Extract the (x, y) coordinate from the center of the cell holding the provided text.  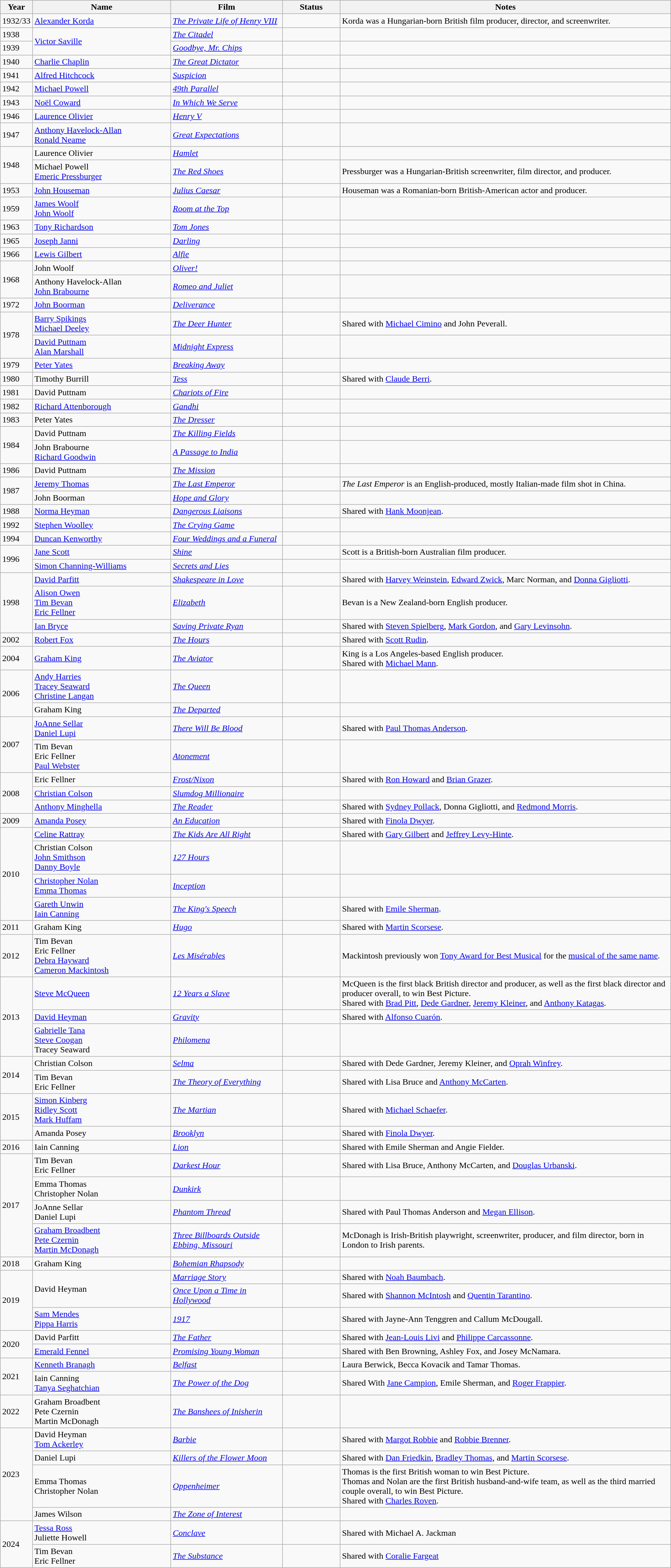
127 Hours (227, 857)
1992 (16, 525)
The Queen (227, 686)
Goodbye, Mr. Chips (227, 48)
Dangerous Liaisons (227, 511)
Iain Canning (101, 1147)
The Power of the Dog (227, 1383)
The King's Speech (227, 909)
1947 (16, 135)
Houseman was a Romanian-born British-American actor and producer. (505, 190)
The Aviator (227, 658)
1932/33 (16, 21)
Kenneth Branagh (101, 1364)
Bevan is a New Zealand-born English producer. (505, 603)
Alison OwenTim BevanEric Fellner (101, 603)
Shared with Michael Cimino and John Peverall. (505, 323)
Celine Rattray (101, 834)
Gareth UnwinIain Canning (101, 909)
1940 (16, 62)
Timothy Burrill (101, 379)
1938 (16, 34)
1979 (16, 365)
David PuttnamAlan Marshall (101, 347)
1996 (16, 559)
1998 (16, 603)
1953 (16, 190)
Lion (227, 1147)
49th Parallel (227, 89)
Breaking Away (227, 365)
Shared with Paul Thomas Anderson. (505, 728)
Sam MendesPippa Harris (101, 1319)
2019 (16, 1300)
Great Expectations (227, 135)
The Kids Are All Right (227, 834)
Tony Richardson (101, 227)
Jeremy Thomas (101, 484)
Alexander Korda (101, 21)
Laura Berwick, Becca Kovacik and Tamar Thomas. (505, 1364)
Simon Channing-Williams (101, 566)
Shared with Shannon McIntosh and Quentin Tarantino. (505, 1296)
Shared with Noah Baumbach. (505, 1277)
Iain CanningTanya Seghatchian (101, 1383)
Shared with Dan Friedkin, Bradley Thomas, and Martin Scorsese. (505, 1458)
Tom Jones (227, 227)
Eric Fellner (101, 780)
Shared with Jayne-Ann Tenggren and Callum McDougall. (505, 1319)
Oppenheimer (227, 1486)
2014 (16, 1075)
Chariots of Fire (227, 392)
1987 (16, 491)
King is a Los Angeles-based English producer.Shared with Michael Mann. (505, 658)
The Citadel (227, 34)
Norma Heyman (101, 511)
The Great Dictator (227, 62)
There Will Be Blood (227, 728)
Brooklyn (227, 1133)
Belfast (227, 1364)
Bohemian Rhapsody (227, 1263)
2006 (16, 693)
Conclave (227, 1533)
Phantom Thread (227, 1212)
1978 (16, 335)
Three Billboards Outside Ebbing, Missouri (227, 1240)
Name (101, 7)
James WoolfJohn Woolf (101, 209)
1988 (16, 511)
Shared with Jean-Louis Livi and Philippe Carcassonne. (505, 1337)
2015 (16, 1117)
Emerald Fennel (101, 1351)
Shared With Jane Campion, Emile Sherman, and Roger Frappier. (505, 1383)
1986 (16, 470)
Noël Coward (101, 102)
Hope and Glory (227, 498)
1968 (16, 279)
2007 (16, 745)
Henry V (227, 116)
Shakespeare in Love (227, 579)
The Red Shoes (227, 171)
Victor Saville (101, 41)
Hamlet (227, 153)
Shared with Sydney Pollack, Donna Gigliotti, and Redmond Morris. (505, 807)
Frost/Nixon (227, 780)
Mackintosh previously won Tony Award for Best Musical for the musical of the same name. (505, 955)
2010 (16, 874)
2012 (16, 955)
Christian ColsonJohn SmithsonDanny Boyle (101, 857)
The Martian (227, 1110)
Gabrielle TanaSteve CooganTracey Seaward (101, 1040)
Status (311, 7)
Philomena (227, 1040)
2004 (16, 658)
1983 (16, 420)
Gravity (227, 1017)
Lewis Gilbert (101, 254)
Julius Caesar (227, 190)
The Zone of Interest (227, 1514)
1965 (16, 241)
Shared with Hank Moonjean. (505, 511)
Shared with Dede Gardner, Jeremy Kleiner, and Oprah Winfrey. (505, 1063)
2009 (16, 821)
1948 (16, 165)
Secrets and Lies (227, 566)
Notes (505, 7)
The Departed (227, 709)
Tess (227, 379)
1980 (16, 379)
Jane Scott (101, 552)
Marriage Story (227, 1277)
An Education (227, 821)
1972 (16, 305)
1939 (16, 48)
Christopher NolanEmma Thomas (101, 886)
1966 (16, 254)
1963 (16, 227)
Oliver! (227, 268)
Room at the Top (227, 209)
The Mission (227, 470)
Darkest Hour (227, 1165)
The Father (227, 1337)
1984 (16, 445)
2024 (16, 1544)
Killers of the Flower Moon (227, 1458)
Shared with Claude Berri. (505, 379)
2002 (16, 640)
Simon KinbergRidley ScottMark Huffam (101, 1110)
Darling (227, 241)
Shared with Lisa Bruce, Anthony McCarten, and Douglas Urbanski. (505, 1165)
Deliverance (227, 305)
Stephen Woolley (101, 525)
Alfred Hitchcock (101, 75)
Steve McQueen (101, 993)
Romeo and Juliet (227, 287)
Les Misérables (227, 955)
2018 (16, 1263)
Slumdog Millionaire (227, 793)
The Banshees of Inisherin (227, 1411)
Shared with Ron Howard and Brian Grazer. (505, 780)
Pressburger was a Hungarian-British screenwriter, film director, and producer. (505, 171)
Anthony Havelock-AllanJohn Brabourne (101, 287)
John BrabourneRichard Goodwin (101, 451)
Hugo (227, 927)
Daniel Lupi (101, 1458)
Shared with Coralie Fargeat (505, 1556)
Charlie Chaplin (101, 62)
Shared with Margot Robbie and Robbie Brenner. (505, 1440)
Shared with Gary Gilbert and Jeffrey Levy-Hinte. (505, 834)
The Killing Fields (227, 433)
Promising Young Woman (227, 1351)
1981 (16, 392)
2016 (16, 1147)
Ian Bryce (101, 626)
2022 (16, 1411)
Shared with Emile Sherman. (505, 909)
Barbie (227, 1440)
The Substance (227, 1556)
Gandhi (227, 406)
Tim BevanEric FellnerPaul Webster (101, 756)
1959 (16, 209)
Robert Fox (101, 640)
The Crying Game (227, 525)
Film (227, 7)
1943 (16, 102)
2017 (16, 1205)
John Houseman (101, 190)
1982 (16, 406)
David HeymanTom Ackerley (101, 1440)
12 Years a Slave (227, 993)
Scott is a British-born Australian film producer. (505, 552)
Year (16, 7)
The Last Emperor (227, 484)
Shared with Michael Schaefer. (505, 1110)
Barry SpikingsMichael Deeley (101, 323)
The Dresser (227, 420)
1941 (16, 75)
Shared with Harvey Weinstein, Edward Zwick, Marc Norman, and Donna Gigliotti. (505, 579)
1946 (16, 116)
2023 (16, 1474)
Elizabeth (227, 603)
In Which We Serve (227, 102)
Four Weddings and a Funeral (227, 539)
Inception (227, 886)
Suspicion (227, 75)
McDonagh is Irish-British playwright, screenwriter, producer, and film director, born in London to Irish parents. (505, 1240)
Midnight Express (227, 347)
Selma (227, 1063)
1917 (227, 1319)
1994 (16, 539)
Shared with Lisa Bruce and Anthony McCarten. (505, 1081)
A Passage to India (227, 451)
Once Upon a Time in Hollywood (227, 1296)
Shared with Paul Thomas Anderson and Megan Ellison. (505, 1212)
Michael PowellEmeric Pressburger (101, 171)
2020 (16, 1344)
Shared with Michael A. Jackman (505, 1533)
Duncan Kenworthy (101, 539)
Korda was a Hungarian-born British film producer, director, and screenwriter. (505, 21)
Shared with Martin Scorsese. (505, 927)
Shared with Scott Rudin. (505, 640)
Shine (227, 552)
Andy HarriesTracey SeawardChristine Langan (101, 686)
James Wilson (101, 1514)
2021 (16, 1376)
The Theory of Everything (227, 1081)
2008 (16, 793)
Anthony Minghella (101, 807)
Shared with Emile Sherman and Angie Fielder. (505, 1147)
Shared with Ben Browning, Ashley Fox, and Josey McNamara. (505, 1351)
Atonement (227, 756)
1942 (16, 89)
Shared with Alfonso Cuarón. (505, 1017)
Dunkirk (227, 1189)
Anthony Havelock-AllanRonald Neame (101, 135)
The Deer Hunter (227, 323)
2013 (16, 1017)
Saving Private Ryan (227, 626)
Michael Powell (101, 89)
Tessa RossJuliette Howell (101, 1533)
The Hours (227, 640)
The Last Emperor is an English-produced, mostly Italian-made film shot in China. (505, 484)
John Woolf (101, 268)
Alfie (227, 254)
Joseph Janni (101, 241)
Shared with Steven Spielberg, Mark Gordon, and Gary Levinsohn. (505, 626)
Richard Attenborough (101, 406)
The Reader (227, 807)
Tim BevanEric FellnerDebra HaywardCameron Mackintosh (101, 955)
2011 (16, 927)
The Private Life of Henry VIII (227, 21)
